Identify which cell holds the provided text, then report its [x, y] central coordinate. 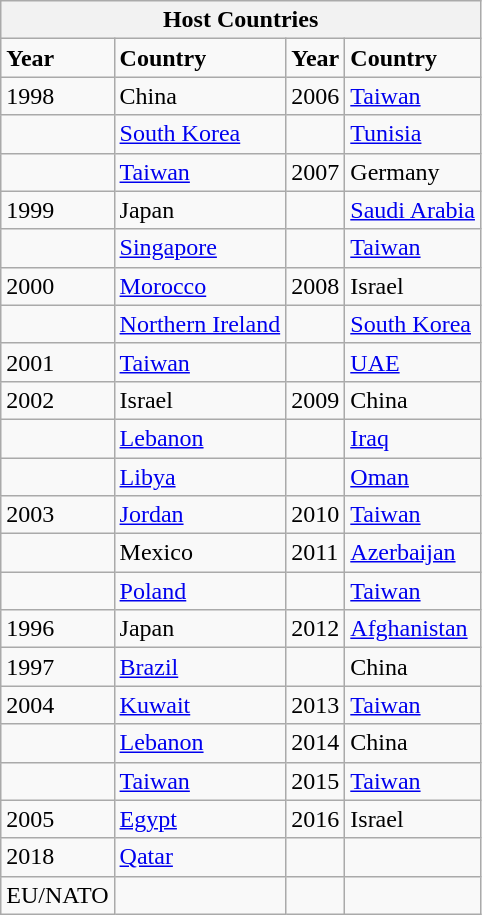
Iraq [413, 438]
Azerbaijan [413, 553]
EU/NATO [58, 895]
2012 [316, 629]
2014 [316, 743]
2015 [316, 781]
Tunisia [413, 134]
Afghanistan [413, 629]
2016 [316, 819]
2002 [58, 400]
Saudi Arabia [413, 210]
Northern Ireland [200, 324]
2009 [316, 400]
Germany [413, 172]
2001 [58, 362]
Poland [200, 591]
2018 [58, 857]
Mexico [200, 553]
Host Countries [241, 20]
2013 [316, 705]
Morocco [200, 286]
2003 [58, 515]
2006 [316, 96]
Egypt [200, 819]
Oman [413, 477]
1996 [58, 629]
Brazil [200, 667]
Libya [200, 477]
2011 [316, 553]
UAE [413, 362]
2004 [58, 705]
1997 [58, 667]
1998 [58, 96]
Jordan [200, 515]
2000 [58, 286]
Kuwait [200, 705]
1999 [58, 210]
Qatar [200, 857]
2008 [316, 286]
2005 [58, 819]
2007 [316, 172]
2010 [316, 515]
Singapore [200, 248]
